Capture the cell that displays the provided text and extract its [x, y] central coordinate. 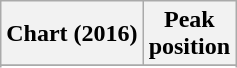
Peak position [189, 34]
Chart (2016) [72, 34]
